Output the (X, Y) coordinate of the center of the cell containing the given text.  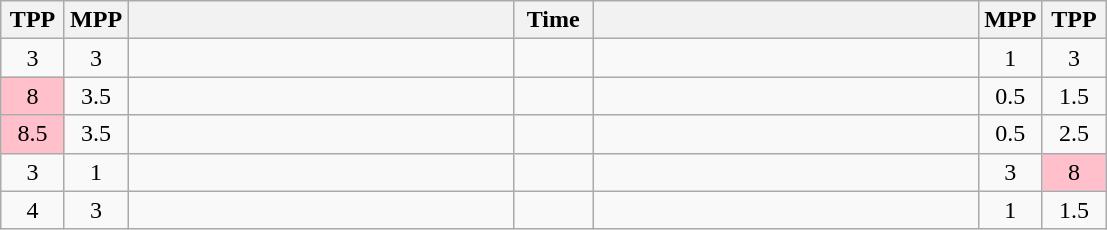
4 (33, 210)
Time (554, 20)
2.5 (1074, 134)
8.5 (33, 134)
